Return the (x, y) coordinate for the center point of the cell that contains the specified text.  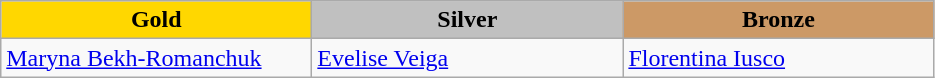
Florentina Iusco (778, 58)
Gold (156, 20)
Evelise Veiga (468, 58)
Silver (468, 20)
Maryna Bekh-Romanchuk (156, 58)
Bronze (778, 20)
